Provide the [x, y] coordinate of the cell's center where the given text is located.  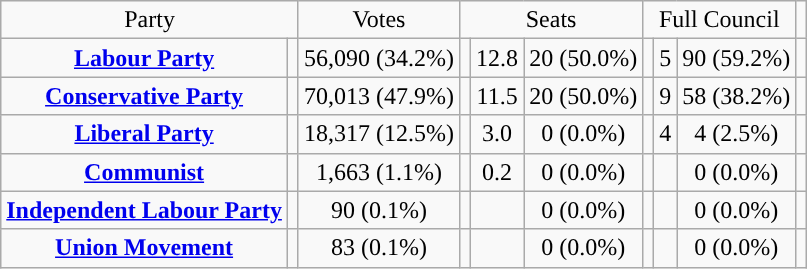
70,013 (47.9%) [378, 96]
Conservative Party [144, 96]
5 [666, 58]
12.8 [498, 58]
Full Council [720, 20]
90 (0.1%) [378, 210]
4 [666, 134]
11.5 [498, 96]
Seats [552, 20]
90 (59.2%) [736, 58]
83 (0.1%) [378, 248]
9 [666, 96]
Liberal Party [144, 134]
Labour Party [144, 58]
Votes [378, 20]
Communist [144, 172]
18,317 (12.5%) [378, 134]
Party [150, 20]
Independent Labour Party [144, 210]
3.0 [498, 134]
0.2 [498, 172]
1,663 (1.1%) [378, 172]
4 (2.5%) [736, 134]
58 (38.2%) [736, 96]
Union Movement [144, 248]
56,090 (34.2%) [378, 58]
